Search for the cell housing the specified text and yield its (x, y) center coordinate. 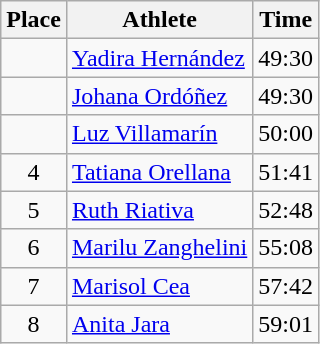
Marilu Zanghelini (159, 248)
51:41 (286, 172)
5 (34, 210)
Johana Ordóñez (159, 96)
Time (286, 20)
Luz Villamarín (159, 134)
Yadira Hernández (159, 58)
57:42 (286, 286)
8 (34, 324)
Place (34, 20)
Tatiana Orellana (159, 172)
7 (34, 286)
55:08 (286, 248)
Anita Jara (159, 324)
50:00 (286, 134)
6 (34, 248)
Athlete (159, 20)
59:01 (286, 324)
Ruth Riativa (159, 210)
52:48 (286, 210)
Marisol Cea (159, 286)
4 (34, 172)
